Output the [x, y] coordinate of the center of the cell containing the given text.  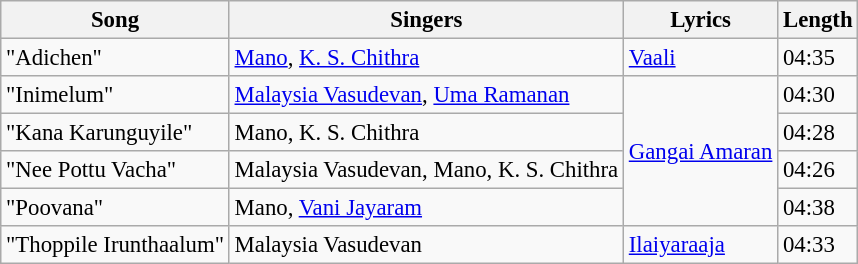
Length [818, 20]
"Kana Karunguyile" [115, 133]
04:33 [818, 245]
Malaysia Vasudevan, Mano, K. S. Chithra [426, 170]
Gangai Amaran [700, 151]
Malaysia Vasudevan, Uma Ramanan [426, 95]
Mano, Vani Jayaram [426, 208]
Vaali [700, 58]
04:30 [818, 95]
"Inimelum" [115, 95]
04:38 [818, 208]
04:35 [818, 58]
Ilaiyaraaja [700, 245]
04:28 [818, 133]
04:26 [818, 170]
Singers [426, 20]
Malaysia Vasudevan [426, 245]
"Poovana" [115, 208]
"Nee Pottu Vacha" [115, 170]
Song [115, 20]
Lyrics [700, 20]
"Thoppile Irunthaalum" [115, 245]
"Adichen" [115, 58]
